Identify which cell holds the provided text, then report its (x, y) central coordinate. 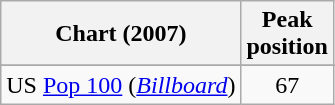
Chart (2007) (121, 34)
67 (287, 85)
Peakposition (287, 34)
US Pop 100 (Billboard) (121, 85)
